Find where the given text appears and provide that cell's center as [X, Y] coordinate. 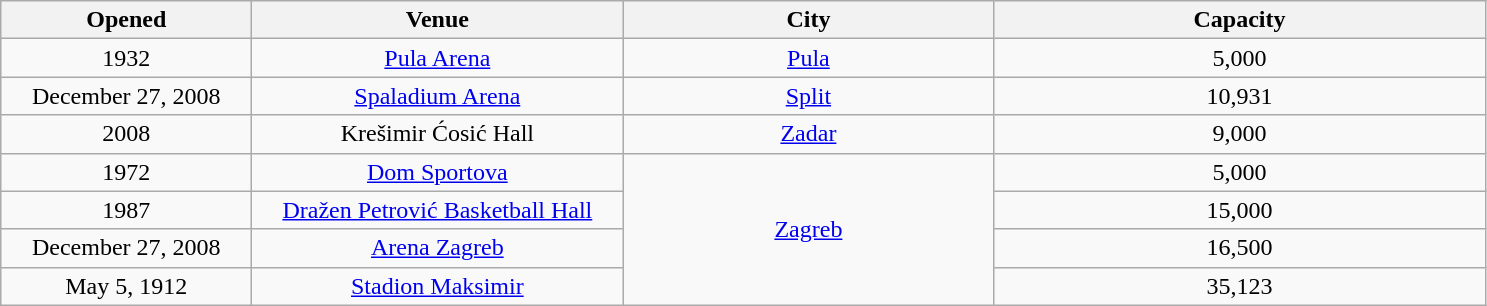
Arena Zagreb [438, 248]
City [808, 20]
Pula [808, 58]
May 5, 1912 [126, 286]
Zadar [808, 134]
16,500 [1240, 248]
Capacity [1240, 20]
1932 [126, 58]
1972 [126, 172]
10,931 [1240, 96]
Dom Sportova [438, 172]
Pula Arena [438, 58]
Zagreb [808, 229]
1987 [126, 210]
Dražen Petrović Basketball Hall [438, 210]
Stadion Maksimir [438, 286]
Venue [438, 20]
35,123 [1240, 286]
Krešimir Ćosić Hall [438, 134]
15,000 [1240, 210]
9,000 [1240, 134]
Split [808, 96]
Opened [126, 20]
2008 [126, 134]
Spaladium Arena [438, 96]
